Return [x, y] of the center of cell containing provided text 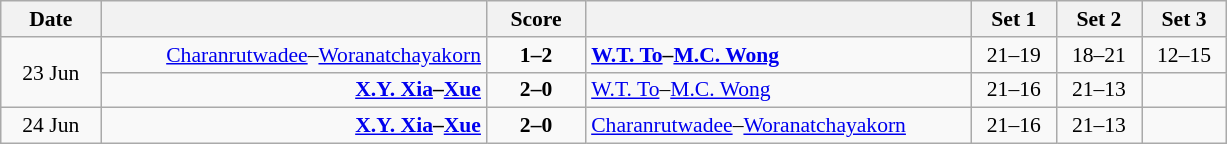
Set 3 [1184, 19]
Score [536, 19]
Set 2 [1098, 19]
23 Jun [51, 72]
Date [51, 19]
1–2 [536, 55]
18–21 [1098, 55]
21–19 [1014, 55]
24 Jun [51, 126]
Set 1 [1014, 19]
12–15 [1184, 55]
